Pinpoint the cell where the given text exists, returning its (x, y) midpoint coordinate. 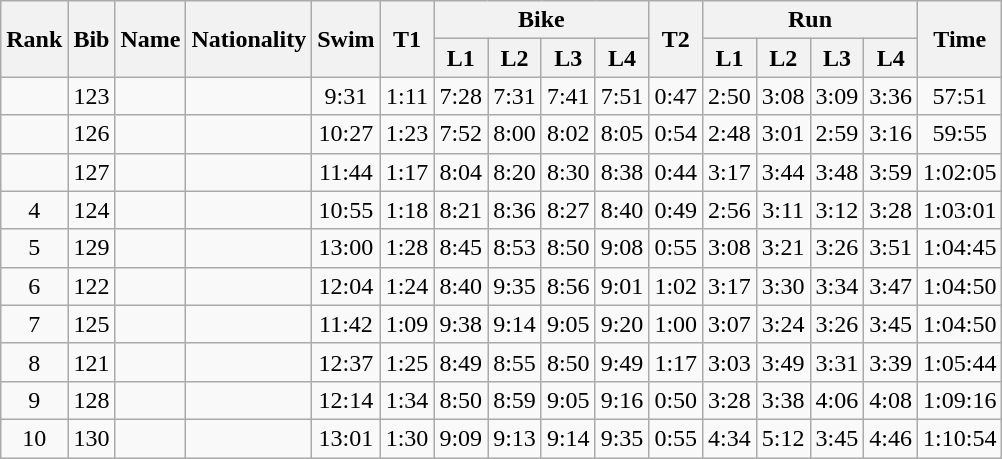
9 (34, 400)
2:48 (730, 134)
8:53 (515, 248)
3:03 (730, 362)
130 (92, 438)
3:51 (891, 248)
2:59 (837, 134)
12:14 (346, 400)
9:31 (346, 96)
13:00 (346, 248)
2:50 (730, 96)
Time (960, 39)
8:59 (515, 400)
3:01 (783, 134)
3:16 (891, 134)
7:31 (515, 96)
1:25 (407, 362)
0:47 (676, 96)
8:20 (515, 172)
7 (34, 324)
9:16 (622, 400)
Run (810, 20)
0:54 (676, 134)
3:30 (783, 286)
Swim (346, 39)
122 (92, 286)
7:52 (461, 134)
8:02 (568, 134)
3:49 (783, 362)
3:39 (891, 362)
Name (150, 39)
8:00 (515, 134)
3:11 (783, 210)
8:56 (568, 286)
1:30 (407, 438)
1:23 (407, 134)
4:08 (891, 400)
4:06 (837, 400)
3:44 (783, 172)
0:49 (676, 210)
0:50 (676, 400)
Rank (34, 39)
124 (92, 210)
3:38 (783, 400)
127 (92, 172)
128 (92, 400)
126 (92, 134)
121 (92, 362)
3:48 (837, 172)
9:09 (461, 438)
10:27 (346, 134)
4 (34, 210)
4:34 (730, 438)
3:34 (837, 286)
5:12 (783, 438)
6 (34, 286)
3:12 (837, 210)
3:31 (837, 362)
4:46 (891, 438)
129 (92, 248)
57:51 (960, 96)
8:30 (568, 172)
8 (34, 362)
8:05 (622, 134)
1:10:54 (960, 438)
12:04 (346, 286)
9:08 (622, 248)
0:44 (676, 172)
12:37 (346, 362)
1:02:05 (960, 172)
8:04 (461, 172)
3:09 (837, 96)
1:04:45 (960, 248)
7:28 (461, 96)
1:03:01 (960, 210)
8:45 (461, 248)
Bib (92, 39)
1:28 (407, 248)
8:21 (461, 210)
1:24 (407, 286)
1:34 (407, 400)
9:20 (622, 324)
1:09 (407, 324)
11:44 (346, 172)
9:38 (461, 324)
1:09:16 (960, 400)
125 (92, 324)
123 (92, 96)
1:11 (407, 96)
3:47 (891, 286)
1:05:44 (960, 362)
9:13 (515, 438)
T1 (407, 39)
2:56 (730, 210)
10 (34, 438)
Bike (542, 20)
8:38 (622, 172)
3:24 (783, 324)
Nationality (249, 39)
9:01 (622, 286)
8:55 (515, 362)
1:18 (407, 210)
T2 (676, 39)
11:42 (346, 324)
1:02 (676, 286)
7:41 (568, 96)
5 (34, 248)
8:49 (461, 362)
3:59 (891, 172)
3:07 (730, 324)
9:49 (622, 362)
3:36 (891, 96)
8:36 (515, 210)
8:27 (568, 210)
59:55 (960, 134)
10:55 (346, 210)
13:01 (346, 438)
1:00 (676, 324)
3:21 (783, 248)
7:51 (622, 96)
